Return the [X, Y] coordinate for the center point of the cell that contains the specified text.  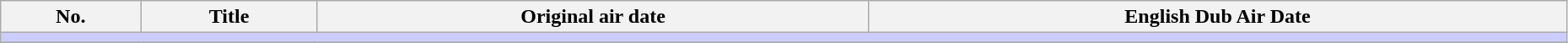
English Dub Air Date [1218, 17]
Original air date [592, 17]
Title [229, 17]
No. [71, 17]
